Search for the cell housing the specified text and yield its [x, y] center coordinate. 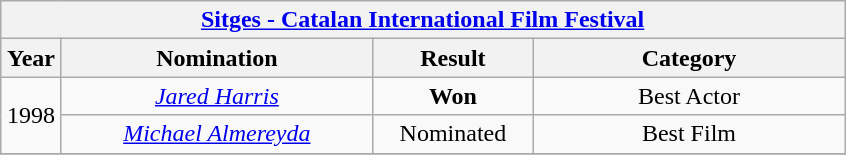
Best Actor [688, 96]
Jared Harris [216, 96]
Nominated [452, 134]
Best Film [688, 134]
Sitges - Catalan International Film Festival [423, 20]
Nomination [216, 58]
Year [32, 58]
1998 [32, 115]
Category [688, 58]
Won [452, 96]
Result [452, 58]
Michael Almereyda [216, 134]
